Detect which cell encompasses the target text, then output its [X, Y] center coordinate. 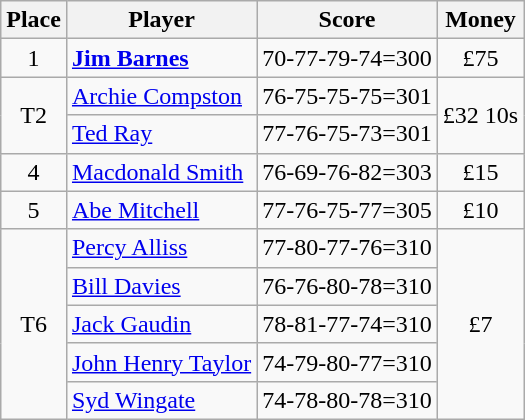
Abe Mitchell [161, 210]
77-76-75-77=305 [348, 210]
4 [34, 172]
Player [161, 20]
78-81-77-74=310 [348, 324]
76-69-76-82=303 [348, 172]
74-79-80-77=310 [348, 362]
Archie Compston [161, 96]
Money [480, 20]
77-76-75-73=301 [348, 134]
£32 10s [480, 115]
5 [34, 210]
76-76-80-78=310 [348, 286]
76-75-75-75=301 [348, 96]
Score [348, 20]
T2 [34, 115]
Jim Barnes [161, 58]
Macdonald Smith [161, 172]
£10 [480, 210]
Ted Ray [161, 134]
77-80-77-76=310 [348, 248]
70-77-79-74=300 [348, 58]
74-78-80-78=310 [348, 400]
£15 [480, 172]
Place [34, 20]
John Henry Taylor [161, 362]
Percy Alliss [161, 248]
1 [34, 58]
T6 [34, 324]
£75 [480, 58]
Syd Wingate [161, 400]
£7 [480, 324]
Bill Davies [161, 286]
Jack Gaudin [161, 324]
